Search for the cell housing the specified text and yield its [X, Y] center coordinate. 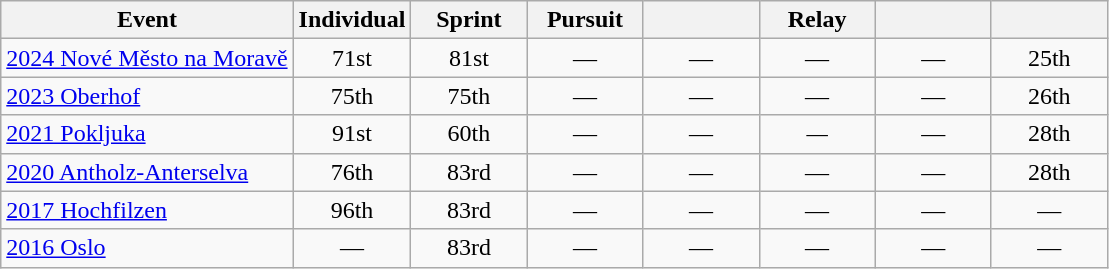
Event [147, 20]
76th [352, 172]
2016 Oslo [147, 248]
Sprint [469, 20]
2024 Nové Město na Moravě [147, 58]
Pursuit [585, 20]
Individual [352, 20]
96th [352, 210]
91st [352, 134]
2020 Antholz-Anterselva [147, 172]
25th [1049, 58]
60th [469, 134]
26th [1049, 96]
81st [469, 58]
Relay [817, 20]
2023 Oberhof [147, 96]
2021 Pokljuka [147, 134]
71st [352, 58]
2017 Hochfilzen [147, 210]
